Extract the (x, y) coordinate from the center of the cell holding the provided text.  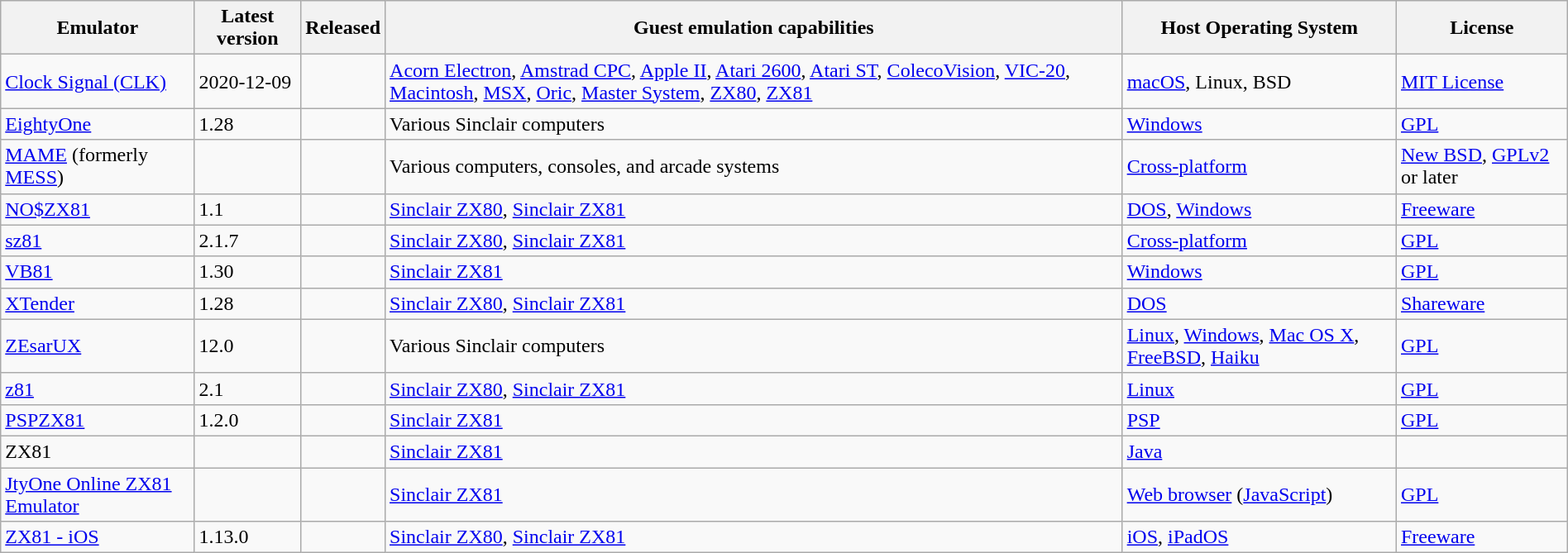
sz81 (98, 241)
1.13.0 (248, 537)
NO$ZX81 (98, 209)
ZX81 (98, 451)
2020-12-09 (248, 81)
Latest version (248, 28)
ZX81 - iOS (98, 537)
2.1 (248, 389)
2.1.7 (248, 241)
Shareware (1482, 303)
EightyOne (98, 124)
License (1482, 28)
1.30 (248, 272)
Linux (1259, 389)
z81 (98, 389)
MAME (formerly MESS) (98, 167)
1.1 (248, 209)
DOS (1259, 303)
MIT License (1482, 81)
1.2.0 (248, 420)
Guest emulation capabilities (754, 28)
macOS, Linux, BSD (1259, 81)
Linux, Windows, Mac OS X, FreeBSD, Haiku (1259, 346)
Various computers, consoles, and arcade systems (754, 167)
Host Operating System (1259, 28)
12.0 (248, 346)
DOS, Windows (1259, 209)
Emulator (98, 28)
New BSD, GPLv2 or later (1482, 167)
Acorn Electron, Amstrad CPC, Apple II, Atari 2600, Atari ST, ColecoVision, VIC-20, Macintosh, MSX, Oric, Master System, ZX80, ZX81 (754, 81)
iOS, iPadOS (1259, 537)
XTender (98, 303)
VB81 (98, 272)
Clock Signal (CLK) (98, 81)
Web browser (JavaScript) (1259, 494)
Java (1259, 451)
JtyOne Online ZX81 Emulator (98, 494)
PSPZX81 (98, 420)
Released (343, 28)
PSP (1259, 420)
ZEsarUX (98, 346)
